Scan for the cell matching the given text and deliver its (X, Y) coordinate at center. 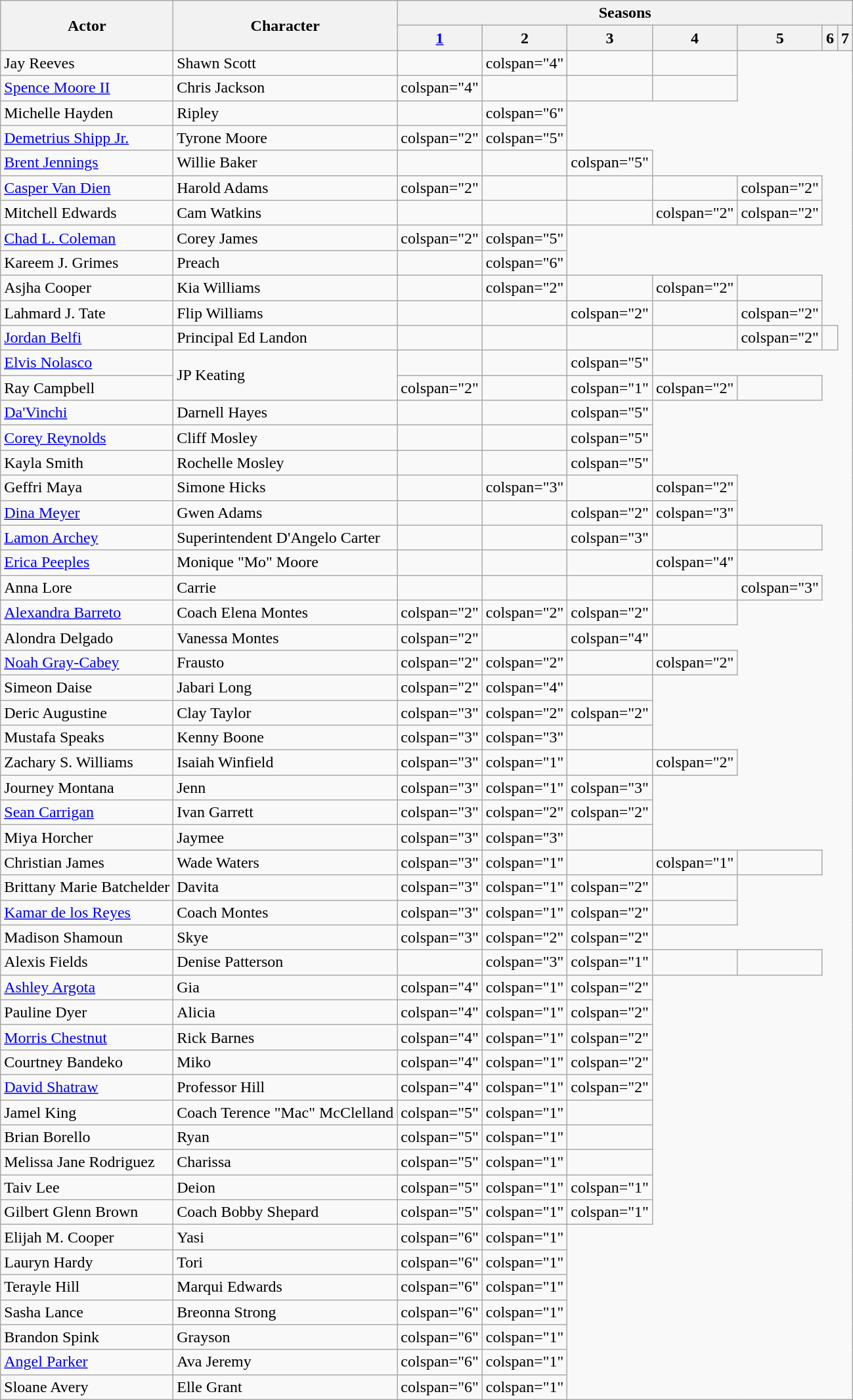
Jay Reeves (87, 63)
Chad L. Coleman (87, 238)
Clay Taylor (285, 712)
Sloane Avery (87, 1387)
Kareem J. Grimes (87, 263)
Frausto (285, 662)
David Shatraw (87, 1087)
Flip Williams (285, 313)
4 (695, 38)
Sasha Lance (87, 1312)
Vanessa Montes (285, 637)
Brandon Spink (87, 1337)
Rochelle Mosley (285, 463)
Shawn Scott (285, 63)
Coach Montes (285, 912)
6 (830, 38)
2 (525, 38)
Da'Vinchi (87, 413)
Lahmard J. Tate (87, 313)
Noah Gray-Cabey (87, 662)
7 (844, 38)
Rick Barnes (285, 1037)
Preach (285, 263)
Jamel King (87, 1113)
1 (440, 38)
Corey James (285, 238)
Simone Hicks (285, 488)
Breonna Strong (285, 1312)
Charissa (285, 1162)
Actor (87, 26)
Grayson (285, 1337)
Coach Terence "Mac" McClelland (285, 1113)
Jaymee (285, 838)
Brian Borello (87, 1137)
Erica Peeples (87, 562)
Marqui Edwards (285, 1287)
Elvis Nolasco (87, 363)
Pauline Dyer (87, 1012)
Monique "Mo" Moore (285, 562)
Deion (285, 1187)
Harold Adams (285, 188)
Elijah M. Cooper (87, 1237)
Courtney Bandeko (87, 1062)
Brent Jennings (87, 163)
Alexandra Barreto (87, 612)
Denise Patterson (285, 962)
Spence Moore II (87, 88)
Sean Carrigan (87, 813)
Brittany Marie Batchelder (87, 887)
Terayle Hill (87, 1287)
Mitchell Edwards (87, 213)
Jenn (285, 788)
Coach Bobby Shepard (285, 1212)
Jabari Long (285, 687)
Carrie (285, 587)
Cliff Mosley (285, 438)
Character (285, 26)
Willie Baker (285, 163)
Elle Grant (285, 1387)
Ava Jeremy (285, 1362)
Madison Shamoun (87, 937)
Ripley (285, 113)
Superintendent D'Angelo Carter (285, 538)
Kayla Smith (87, 463)
Alicia (285, 1012)
Lauryn Hardy (87, 1262)
Mustafa Speaks (87, 738)
Darnell Hayes (285, 413)
Miya Horcher (87, 838)
Ray Campbell (87, 388)
Coach Elena Montes (285, 612)
Casper Van Dien (87, 188)
Kamar de los Reyes (87, 912)
Taiv Lee (87, 1187)
Jordan Belfi (87, 338)
Cam Watkins (285, 213)
Melissa Jane Rodriguez (87, 1162)
Angel Parker (87, 1362)
Seasons (625, 13)
Yasi (285, 1237)
Michelle Hayden (87, 113)
Miko (285, 1062)
Simeon Daise (87, 687)
Ashley Argota (87, 987)
Wade Waters (285, 862)
Ryan (285, 1137)
Davita (285, 887)
Journey Montana (87, 788)
Dina Meyer (87, 513)
Morris Chestnut (87, 1037)
Anna Lore (87, 587)
Tyrone Moore (285, 138)
Isaiah Winfield (285, 763)
Zachary S. Williams (87, 763)
Ivan Garrett (285, 813)
Demetrius Shipp Jr. (87, 138)
Tori (285, 1262)
Kenny Boone (285, 738)
Alexis Fields (87, 962)
Lamon Archey (87, 538)
Asjha Cooper (87, 287)
JP Keating (285, 375)
5 (780, 38)
Geffri Maya (87, 488)
Gilbert Glenn Brown (87, 1212)
3 (610, 38)
Gwen Adams (285, 513)
Principal Ed Landon (285, 338)
Professor Hill (285, 1087)
Christian James (87, 862)
Deric Augustine (87, 712)
Alondra Delgado (87, 637)
Chris Jackson (285, 88)
Gia (285, 987)
Skye (285, 937)
Corey Reynolds (87, 438)
Kia Williams (285, 287)
